Provide the [X, Y] coordinate of the cell's center where the given text is located.  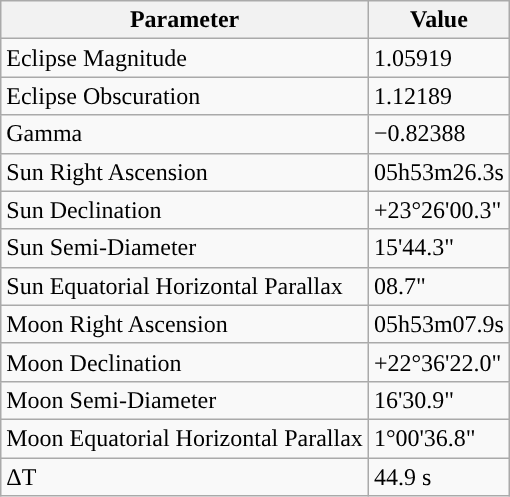
1°00'36.8" [438, 438]
Parameter [185, 20]
16'30.9" [438, 400]
Moon Semi-Diameter [185, 400]
+23°26'00.3" [438, 210]
Moon Equatorial Horizontal Parallax [185, 438]
Eclipse Magnitude [185, 58]
+22°36'22.0" [438, 362]
Moon Declination [185, 362]
Eclipse Obscuration [185, 96]
Sun Semi-Diameter [185, 248]
15'44.3" [438, 248]
08.7" [438, 286]
05h53m07.9s [438, 324]
Sun Right Ascension [185, 172]
ΔT [185, 477]
05h53m26.3s [438, 172]
Moon Right Ascension [185, 324]
Gamma [185, 134]
Value [438, 20]
Sun Equatorial Horizontal Parallax [185, 286]
−0.82388 [438, 134]
Sun Declination [185, 210]
1.05919 [438, 58]
44.9 s [438, 477]
1.12189 [438, 96]
